Extract the [x, y] coordinate from the center of the cell holding the provided text.  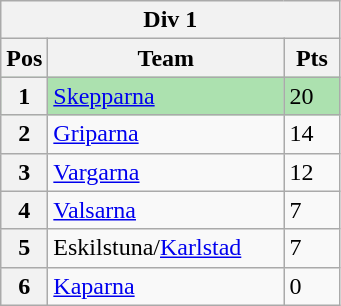
Eskilstuna/Karlstad [166, 248]
Pos [24, 58]
Team [166, 58]
Skepparna [166, 96]
2 [24, 134]
14 [312, 134]
Pts [312, 58]
0 [312, 286]
12 [312, 172]
6 [24, 286]
Valsarna [166, 210]
4 [24, 210]
3 [24, 172]
Kaparna [166, 286]
5 [24, 248]
Div 1 [170, 20]
Vargarna [166, 172]
Griparna [166, 134]
1 [24, 96]
20 [312, 96]
